Output the [X, Y] coordinate of the center of the cell containing the given text.  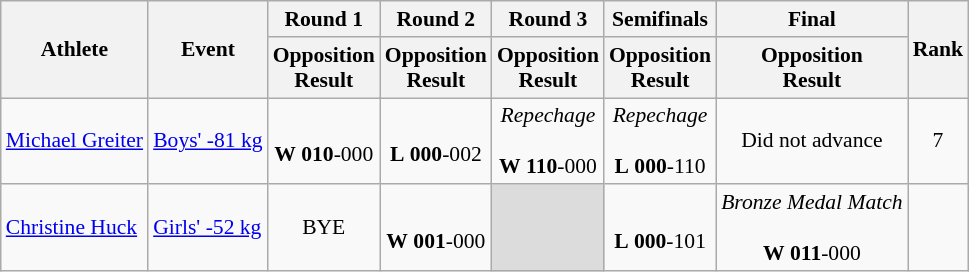
Round 2 [436, 19]
Michael Greiter [74, 142]
Christine Huck [74, 228]
Athlete [74, 50]
Repechage L 000-110 [660, 142]
Round 1 [324, 19]
Bronze Medal Match W 011-000 [812, 228]
Did not advance [812, 142]
7 [938, 142]
L 000-101 [660, 228]
Rank [938, 50]
W 010-000 [324, 142]
Event [208, 50]
Final [812, 19]
L 000-002 [436, 142]
Repechage W 110-000 [548, 142]
Semifinals [660, 19]
Round 3 [548, 19]
BYE [324, 228]
Girls' -52 kg [208, 228]
W 001-000 [436, 228]
Boys' -81 kg [208, 142]
